Find where the given text appears and provide that cell's center as (x, y) coordinate. 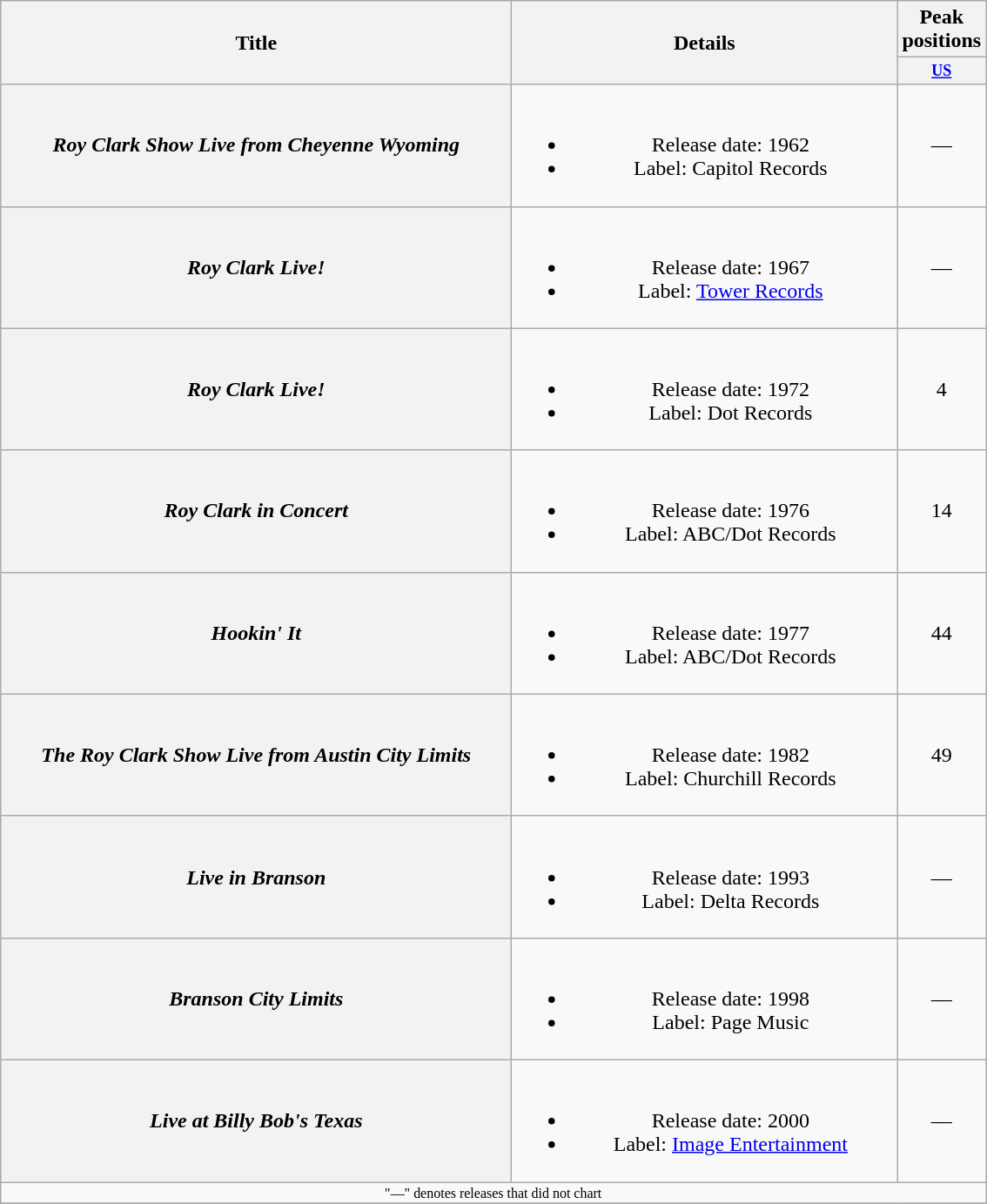
Release date: 1976Label: ABC/Dot Records (705, 511)
Release date: 1967Label: Tower Records (705, 267)
Release date: 1972Label: Dot Records (705, 389)
Peak positions (942, 30)
Roy Clark in Concert (256, 511)
Release date: 1977Label: ABC/Dot Records (705, 633)
4 (942, 389)
"—" denotes releases that did not chart (493, 1193)
US (942, 71)
The Roy Clark Show Live from Austin City Limits (256, 755)
Roy Clark Show Live from Cheyenne Wyoming (256, 145)
49 (942, 755)
Live at Billy Bob's Texas (256, 1120)
44 (942, 633)
Title (256, 43)
Release date: 1993Label: Delta Records (705, 877)
Branson City Limits (256, 999)
Release date: 2000Label: Image Entertainment (705, 1120)
Release date: 1998Label: Page Music (705, 999)
Live in Branson (256, 877)
Release date: 1962Label: Capitol Records (705, 145)
Hookin' It (256, 633)
14 (942, 511)
Release date: 1982Label: Churchill Records (705, 755)
Details (705, 43)
